Provide the [x, y] coordinate of the cell's center where the given text is located.  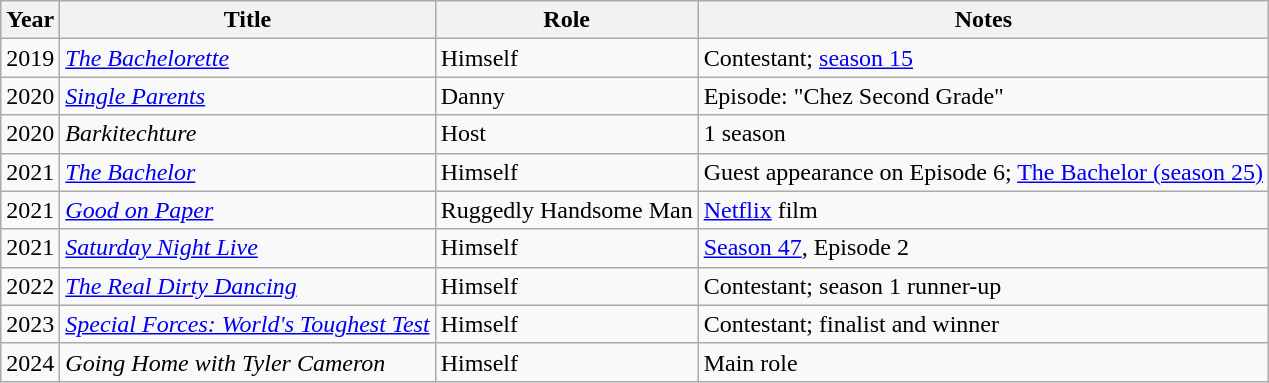
Ruggedly Handsome Man [566, 210]
Barkitechture [248, 134]
The Real Dirty Dancing [248, 286]
2019 [30, 58]
Netflix film [983, 210]
Contestant; season 15 [983, 58]
Single Parents [248, 96]
Year [30, 20]
Role [566, 20]
Season 47, Episode 2 [983, 248]
Special Forces: World's Toughest Test [248, 324]
Host [566, 134]
The Bachelor [248, 172]
Main role [983, 362]
1 season [983, 134]
The Bachelorette [248, 58]
2022 [30, 286]
Contestant; season 1 runner-up [983, 286]
2023 [30, 324]
Episode: "Chez Second Grade" [983, 96]
Title [248, 20]
Going Home with Tyler Cameron [248, 362]
Danny [566, 96]
Notes [983, 20]
2024 [30, 362]
Saturday Night Live [248, 248]
Contestant; finalist and winner [983, 324]
Good on Paper [248, 210]
Guest appearance on Episode 6; The Bachelor (season 25) [983, 172]
